Locate the cell with the specified text and output its [X, Y] center coordinate. 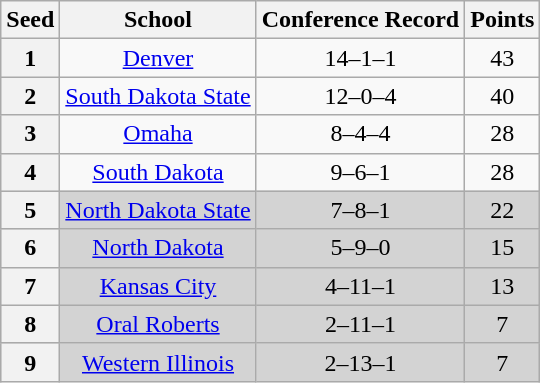
North Dakota [158, 248]
Seed [30, 20]
13 [502, 286]
9 [30, 362]
Conference Record [360, 20]
South Dakota [158, 172]
4 [30, 172]
South Dakota State [158, 96]
School [158, 20]
Oral Roberts [158, 324]
8 [30, 324]
12–0–4 [360, 96]
Denver [158, 58]
3 [30, 134]
Kansas City [158, 286]
2–13–1 [360, 362]
2 [30, 96]
22 [502, 210]
5–9–0 [360, 248]
9–6–1 [360, 172]
4–11–1 [360, 286]
15 [502, 248]
North Dakota State [158, 210]
Points [502, 20]
2–11–1 [360, 324]
Western Illinois [158, 362]
8–4–4 [360, 134]
40 [502, 96]
5 [30, 210]
14–1–1 [360, 58]
1 [30, 58]
6 [30, 248]
7–8–1 [360, 210]
43 [502, 58]
Omaha [158, 134]
